Identify which cell holds the provided text, then report its (X, Y) central coordinate. 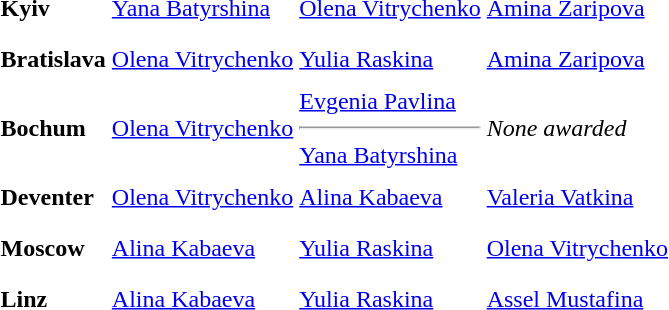
Amina Zaripova (577, 59)
Evgenia Pavlina Yana Batyrshina (390, 128)
None awarded (577, 128)
Valeria Vatkina (577, 197)
